Pinpoint the cell where the given text exists, returning its (x, y) midpoint coordinate. 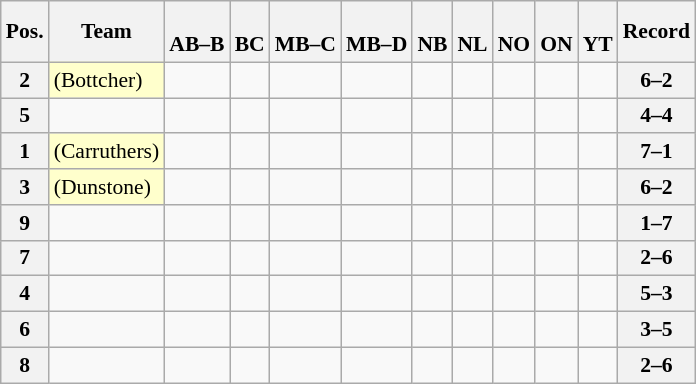
7 (25, 258)
9 (25, 223)
Team (107, 32)
MB–C (306, 32)
2 (25, 80)
7–1 (656, 152)
Pos. (25, 32)
MB–D (376, 32)
(Carruthers) (107, 152)
1–7 (656, 223)
6 (25, 330)
Record (656, 32)
4 (25, 294)
AB–B (196, 32)
5–3 (656, 294)
3–5 (656, 330)
NB (432, 32)
NL (472, 32)
8 (25, 365)
(Dunstone) (107, 187)
3 (25, 187)
(Bottcher) (107, 80)
1 (25, 152)
5 (25, 116)
BC (250, 32)
ON (556, 32)
4–4 (656, 116)
YT (598, 32)
NO (514, 32)
